Return the (x, y) coordinate for the center point of the cell that contains the specified text.  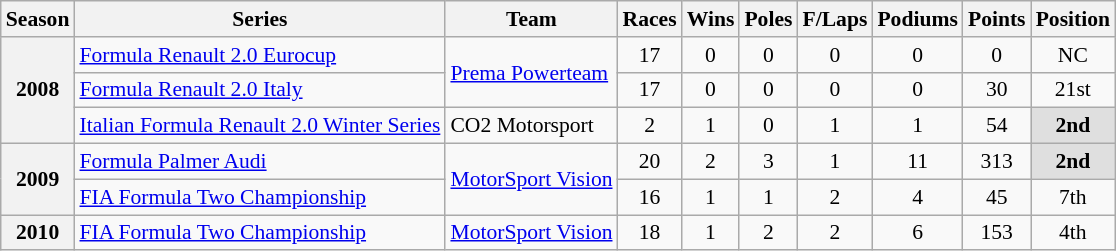
Poles (768, 19)
Points (997, 19)
54 (997, 126)
3 (768, 162)
6 (918, 233)
4 (918, 197)
Podiums (918, 19)
2009 (38, 180)
Italian Formula Renault 2.0 Winter Series (260, 126)
Season (38, 19)
Formula Renault 2.0 Eurocup (260, 55)
Races (650, 19)
11 (918, 162)
Formula Renault 2.0 Italy (260, 90)
Series (260, 19)
CO2 Motorsport (531, 126)
2008 (38, 90)
4th (1073, 233)
20 (650, 162)
153 (997, 233)
45 (997, 197)
16 (650, 197)
Position (1073, 19)
F/Laps (834, 19)
Formula Palmer Audi (260, 162)
21st (1073, 90)
Prema Powerteam (531, 72)
18 (650, 233)
313 (997, 162)
2010 (38, 233)
7th (1073, 197)
30 (997, 90)
Team (531, 19)
NC (1073, 55)
Wins (711, 19)
